Find where the given text appears and provide that cell's center as [x, y] coordinate. 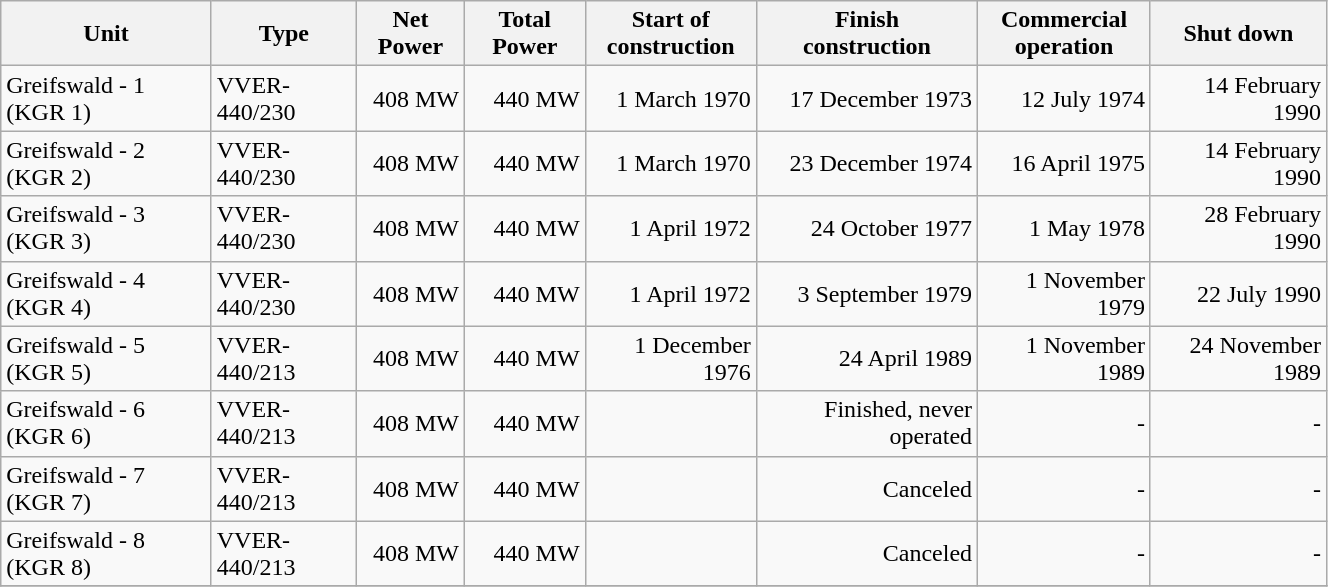
Greifswald - 4 (KGR 4) [106, 294]
Net Power [410, 34]
23 December 1974 [866, 164]
Greifswald - 5 (KGR 5) [106, 358]
Shut down [1238, 34]
Greifswald - 7 (KGR 7) [106, 488]
24 November 1989 [1238, 358]
Type [284, 34]
Greifswald - 1 (KGR 1) [106, 98]
Greifswald - 8 (KGR 8) [106, 554]
1 November 1989 [1064, 358]
24 April 1989 [866, 358]
Unit [106, 34]
1 November 1979 [1064, 294]
Greifswald - 6 (KGR 6) [106, 424]
Greifswald - 2 (KGR 2) [106, 164]
Finishconstruction [866, 34]
Greifswald - 3 (KGR 3) [106, 228]
12 July 1974 [1064, 98]
16 April 1975 [1064, 164]
28 February 1990 [1238, 228]
17 December 1973 [866, 98]
Finished, never operated [866, 424]
24 October 1977 [866, 228]
Total Power [526, 34]
3 September 1979 [866, 294]
22 July 1990 [1238, 294]
Start ofconstruction [670, 34]
Commercialoperation [1064, 34]
1 December 1976 [670, 358]
1 May 1978 [1064, 228]
